Search for the cell housing the specified text and yield its [x, y] center coordinate. 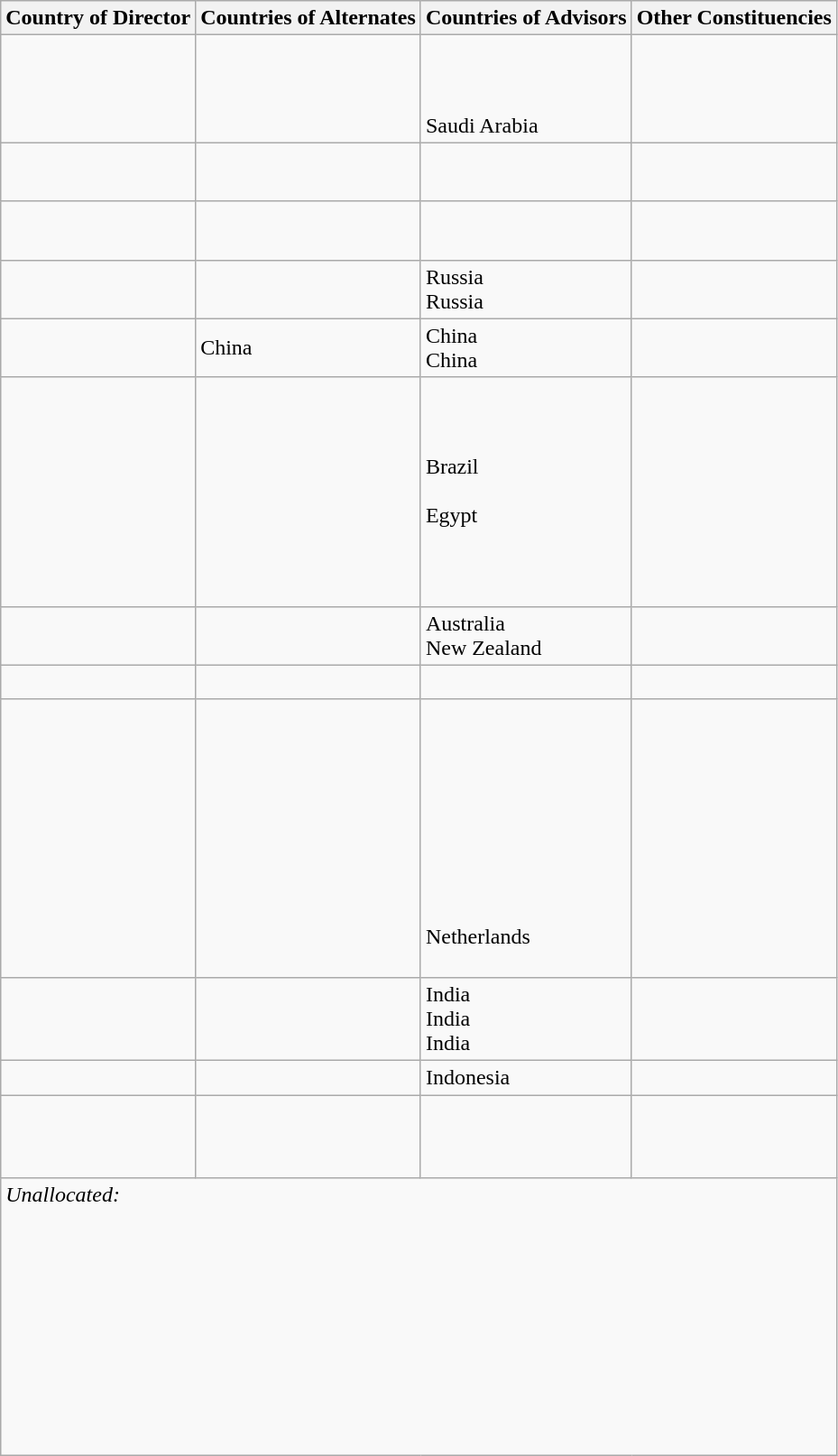
ChinaChina [526, 348]
Countries of Alternates [308, 18]
BrazilEgypt [526, 492]
Countries of Advisors [526, 18]
Saudi Arabia [526, 88]
RussiaRussia [526, 289]
China [308, 348]
Other Constituencies [734, 18]
AustraliaNew Zealand [526, 635]
Indonesia [526, 1077]
Unallocated: [419, 1317]
IndiaIndiaIndia [526, 1018]
Netherlands [526, 838]
Country of Director [98, 18]
